Identify which cell holds the provided text, then report its (x, y) central coordinate. 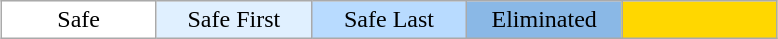
Safe (78, 20)
Safe First (234, 20)
Eliminated (544, 20)
Safe Last (388, 20)
